Scan for the cell matching the given text and deliver its [x, y] coordinate at center. 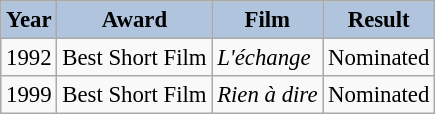
Year [29, 20]
Award [134, 20]
L'échange [268, 58]
1999 [29, 95]
Rien à dire [268, 95]
Result [379, 20]
1992 [29, 58]
Film [268, 20]
